Extract the [X, Y] coordinate from the center of the cell holding the provided text.  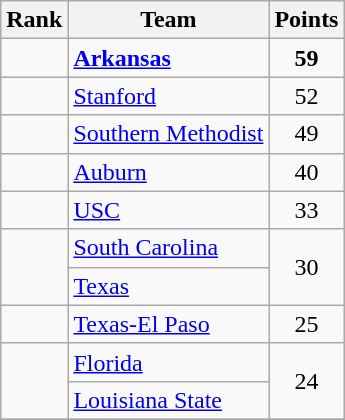
52 [306, 96]
Arkansas [168, 58]
South Carolina [168, 248]
Southern Methodist [168, 134]
40 [306, 172]
Rank [34, 20]
USC [168, 210]
Florida [168, 362]
Points [306, 20]
Stanford [168, 96]
59 [306, 58]
Texas-El Paso [168, 324]
Auburn [168, 172]
Louisiana State [168, 400]
33 [306, 210]
24 [306, 381]
Texas [168, 286]
49 [306, 134]
Team [168, 20]
25 [306, 324]
30 [306, 267]
